Return (X, Y) of the center of cell containing provided text 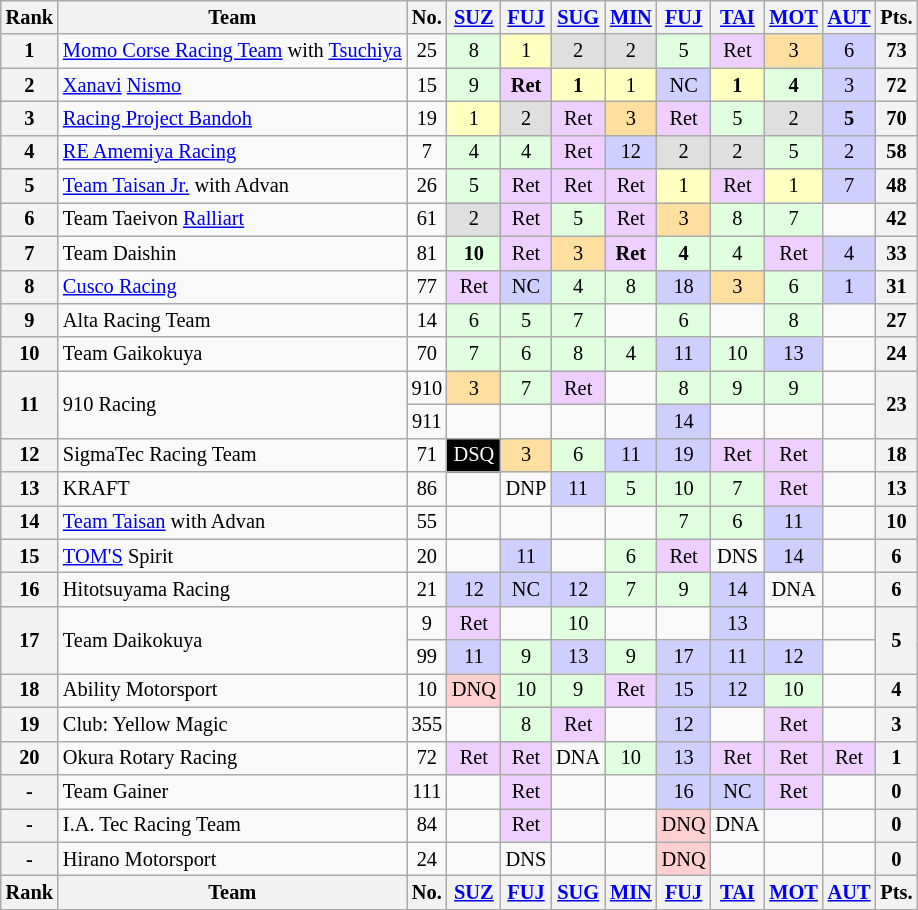
48 (896, 186)
81 (427, 253)
Team Gaikokuya (232, 354)
Team Daikokuya (232, 640)
Team Gainer (232, 791)
355 (427, 724)
I.A. Tec Racing Team (232, 825)
86 (427, 489)
77 (427, 287)
Okura Rotary Racing (232, 758)
31 (896, 287)
910 (427, 388)
26 (427, 186)
Alta Racing Team (232, 320)
KRAFT (232, 489)
DSQ (474, 455)
27 (896, 320)
58 (896, 152)
TOM'S Spirit (232, 556)
Hitotsuyama Racing (232, 589)
71 (427, 455)
55 (427, 522)
73 (896, 51)
25 (427, 51)
42 (896, 219)
Momo Corse Racing Team with Tsuchiya (232, 51)
Racing Project Bandoh (232, 118)
Ability Motorsport (232, 690)
SigmaTec Racing Team (232, 455)
911 (427, 421)
23 (896, 404)
33 (896, 253)
61 (427, 219)
99 (427, 657)
Club: Yellow Magic (232, 724)
Team Taisan Jr. with Advan (232, 186)
111 (427, 791)
Xanavi Nismo (232, 85)
910 Racing (232, 404)
Team Taeivon Ralliart (232, 219)
Team Daishin (232, 253)
RE Amemiya Racing (232, 152)
Cusco Racing (232, 287)
84 (427, 825)
Hirano Motorsport (232, 859)
DNP (526, 489)
21 (427, 589)
Team Taisan with Advan (232, 522)
